Determine the [X, Y] coordinate at the center of the cell enclosing the given text.  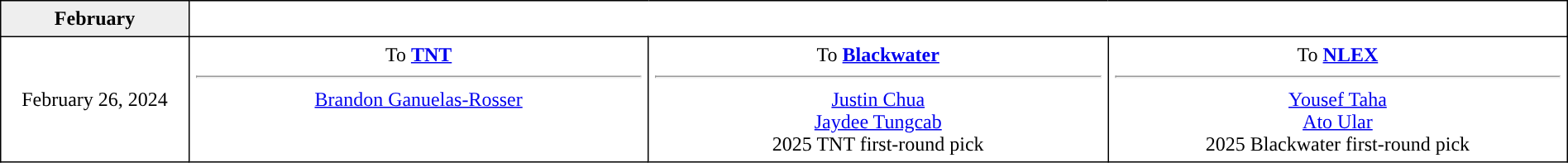
February 26, 2024 [95, 99]
To TNTBrandon Ganuelas-Rosser [418, 99]
To NLEXYousef TahaAto Ular2025 Blackwater first-round pick [1338, 99]
To BlackwaterJustin ChuaJaydee Tungcab2025 TNT first-round pick [878, 99]
February [95, 19]
